Determine the [X, Y] coordinate at the center of the cell enclosing the given text.  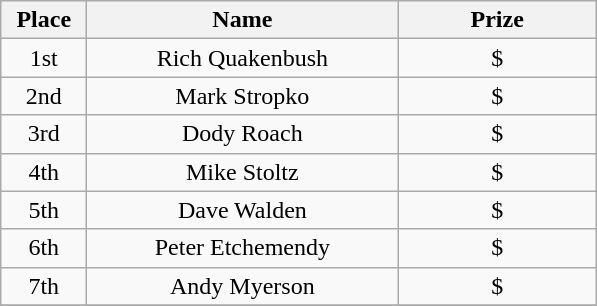
Dody Roach [242, 134]
Place [44, 20]
Rich Quakenbush [242, 58]
6th [44, 248]
1st [44, 58]
Name [242, 20]
5th [44, 210]
3rd [44, 134]
7th [44, 286]
Prize [498, 20]
Mark Stropko [242, 96]
Dave Walden [242, 210]
Mike Stoltz [242, 172]
4th [44, 172]
Peter Etchemendy [242, 248]
Andy Myerson [242, 286]
2nd [44, 96]
